Return [X, Y] of the center of cell containing provided text 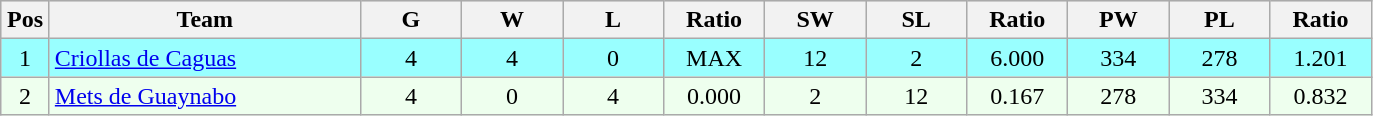
MAX [714, 58]
Pos [26, 20]
1.201 [1320, 58]
Team [204, 20]
1 [26, 58]
0.832 [1320, 96]
Criollas de Caguas [204, 58]
SL [916, 20]
W [512, 20]
Mets de Guaynabo [204, 96]
L [612, 20]
G [410, 20]
0.167 [1018, 96]
0.000 [714, 96]
6.000 [1018, 58]
PL [1220, 20]
SW [816, 20]
PW [1118, 20]
